Output the [x, y] coordinate of the center of the cell containing the given text.  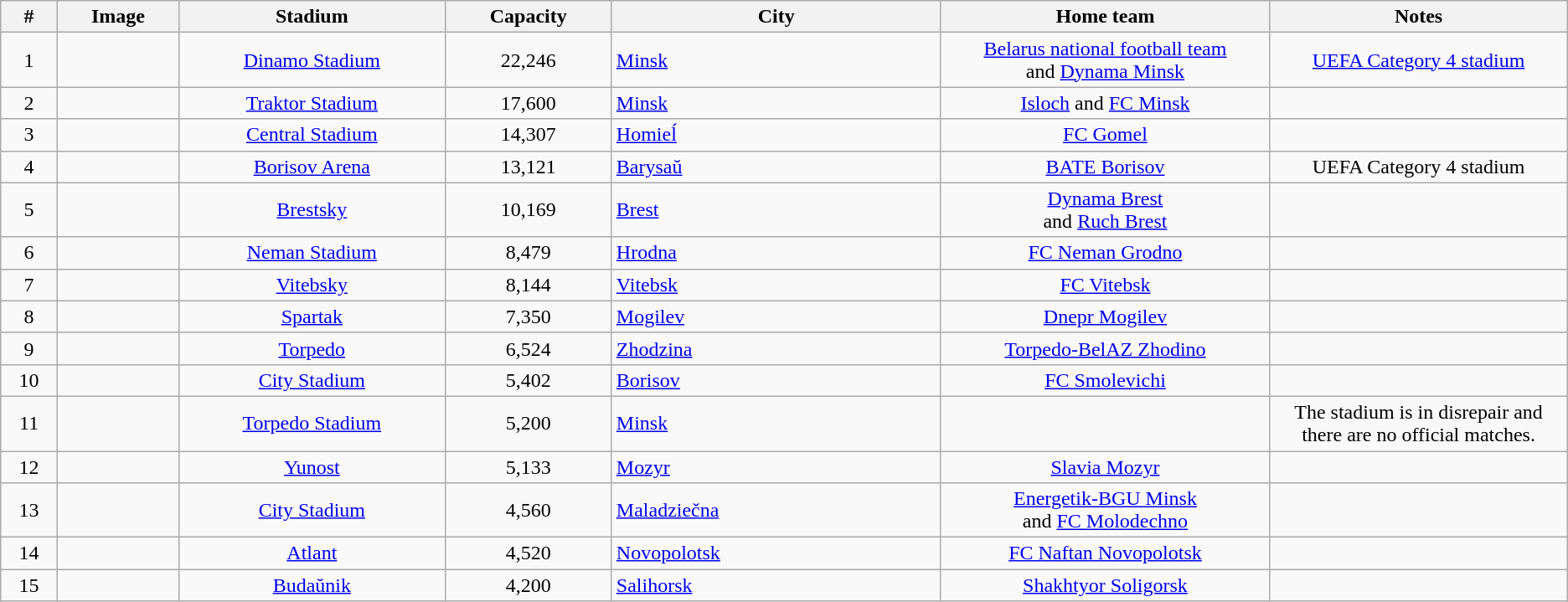
Borisov Arena [312, 167]
11 [29, 424]
Torpedo-BelAZ Zhodino [1106, 348]
Zhodzina [776, 348]
4,520 [528, 553]
Brest [776, 209]
Neman Stadium [312, 253]
5,200 [528, 424]
City [776, 17]
13,121 [528, 167]
1 [29, 60]
Slavia Mozyr [1106, 466]
2 [29, 103]
12 [29, 466]
Yunost [312, 466]
# [29, 17]
Salihorsk [776, 585]
4,560 [528, 511]
8 [29, 316]
3 [29, 135]
BATE Borisov [1106, 167]
Belarus national football teamand Dynama Minsk [1106, 60]
5,133 [528, 466]
Mogilev [776, 316]
Dnepr Mogilev [1106, 316]
7,350 [528, 316]
4,200 [528, 585]
Dynama Brestand Ruch Brest [1106, 209]
Notes [1419, 17]
Torpedo Stadium [312, 424]
Maladziečna [776, 511]
Dinamo Stadium [312, 60]
9 [29, 348]
Vitebsk [776, 285]
Brestsky [312, 209]
Shakhtyor Soligorsk [1106, 585]
Homieĺ [776, 135]
8,479 [528, 253]
Stadium [312, 17]
15 [29, 585]
FC Gomel [1106, 135]
8,144 [528, 285]
Torpedo [312, 348]
Mozyr [776, 466]
6 [29, 253]
FC Naftan Novopolotsk [1106, 553]
4 [29, 167]
10 [29, 380]
Barysaŭ [776, 167]
Vitebsky [312, 285]
FC Neman Grodno [1106, 253]
13 [29, 511]
Hrodna [776, 253]
10,169 [528, 209]
7 [29, 285]
5 [29, 209]
14,307 [528, 135]
5,402 [528, 380]
Energetik-BGU Minskand FC Molodechno [1106, 511]
Budaŭnik [312, 585]
22,246 [528, 60]
Image [117, 17]
Borisov [776, 380]
Central Stadium [312, 135]
Isloch and FC Minsk [1106, 103]
FC Vitebsk [1106, 285]
Spartak [312, 316]
6,524 [528, 348]
FC Smolevichi [1106, 380]
Atlant [312, 553]
Capacity [528, 17]
Novopolotsk [776, 553]
Home team [1106, 17]
Traktor Stadium [312, 103]
17,600 [528, 103]
14 [29, 553]
The stadium is in disrepair and there are no official matches. [1419, 424]
